Locate the cell with the specified text and output its (x, y) center coordinate. 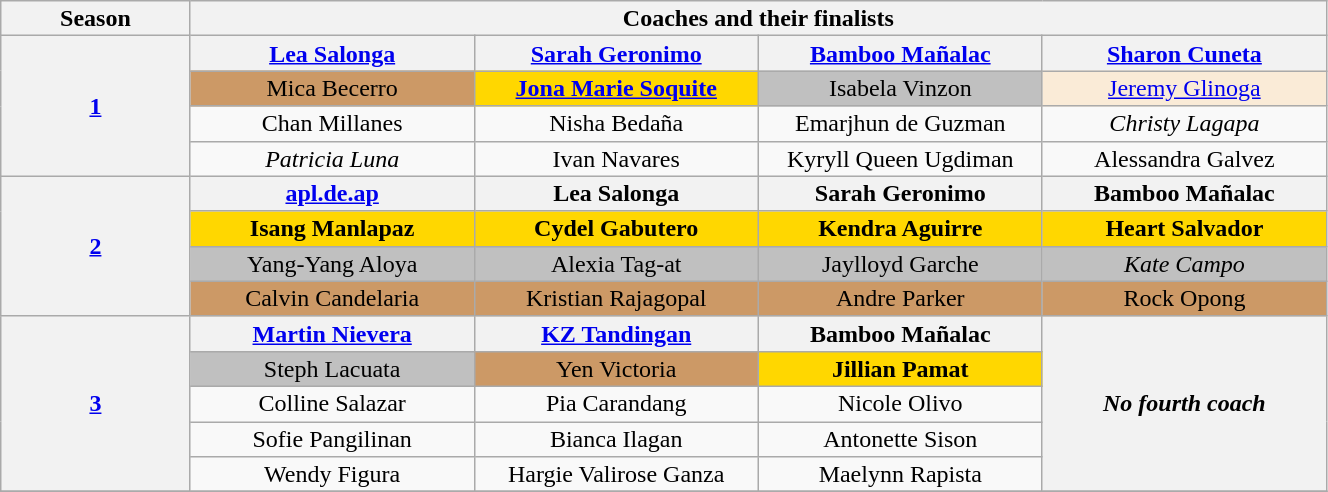
Cydel Gabutero (616, 228)
Season (96, 18)
Jillian Pamat (900, 368)
Kate Campo (1184, 264)
Jaylloyd Garche (900, 264)
Sharon Cuneta (1184, 54)
Wendy Figura (332, 474)
Colline Salazar (332, 404)
Steph Lacuata (332, 368)
Chan Millanes (332, 124)
2 (96, 246)
Emarjhun de Guzman (900, 124)
Kendra Aguirre (900, 228)
Coaches and their finalists (758, 18)
Ivan Navares (616, 158)
Yen Victoria (616, 368)
Jeremy Glinoga (1184, 88)
Antonette Sison (900, 440)
Maelynn Rapista (900, 474)
Nisha Bedaña (616, 124)
Yang-Yang Aloya (332, 264)
Kyryll Queen Ugdiman (900, 158)
Heart Salvador (1184, 228)
Martin Nievera (332, 334)
Alessandra Galvez (1184, 158)
Nicole Olivo (900, 404)
Jona Marie Soquite (616, 88)
Andre Parker (900, 298)
Pia Carandang (616, 404)
Alexia Tag-at (616, 264)
Patricia Luna (332, 158)
Rock Opong (1184, 298)
Bianca Ilagan (616, 440)
1 (96, 106)
3 (96, 404)
apl.de.ap (332, 194)
Sofie Pangilinan (332, 440)
Kristian Rajagopal (616, 298)
Isabela Vinzon (900, 88)
Christy Lagapa (1184, 124)
Calvin Candelaria (332, 298)
Hargie Valirose Ganza (616, 474)
No fourth coach (1184, 404)
Mica Becerro (332, 88)
KZ Tandingan (616, 334)
Isang Manlapaz (332, 228)
